Search for the cell housing the specified text and yield its [x, y] center coordinate. 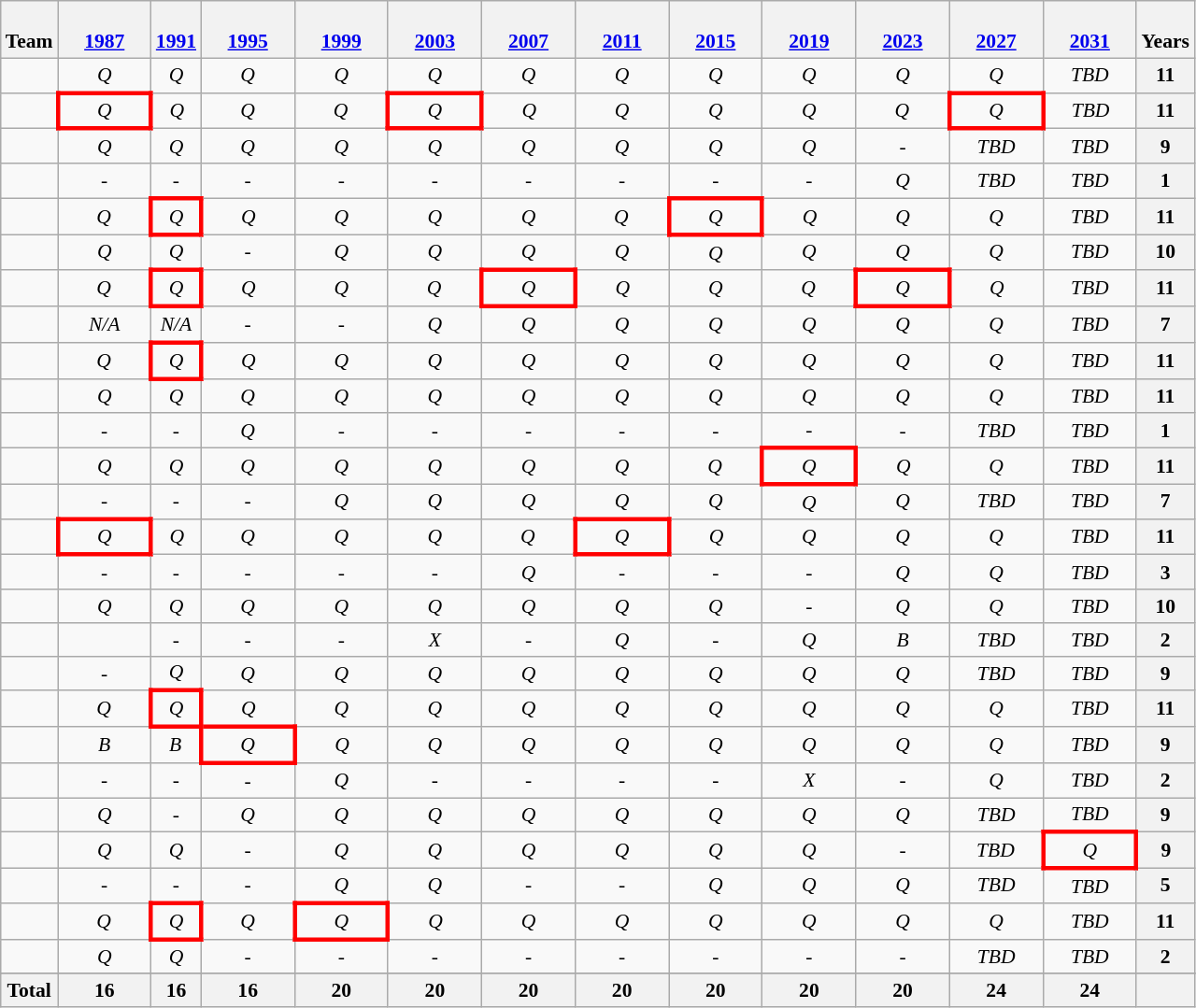
2027 [996, 30]
1999 [341, 30]
Years [1165, 30]
1987 [105, 30]
5 [1165, 886]
Team [30, 30]
2019 [809, 30]
1995 [248, 30]
2011 [622, 30]
Total [30, 991]
3 [1165, 572]
2003 [434, 30]
2007 [528, 30]
2015 [716, 30]
2023 [903, 30]
2031 [1089, 30]
1991 [176, 30]
